Pinpoint the cell where the given text exists, returning its [X, Y] midpoint coordinate. 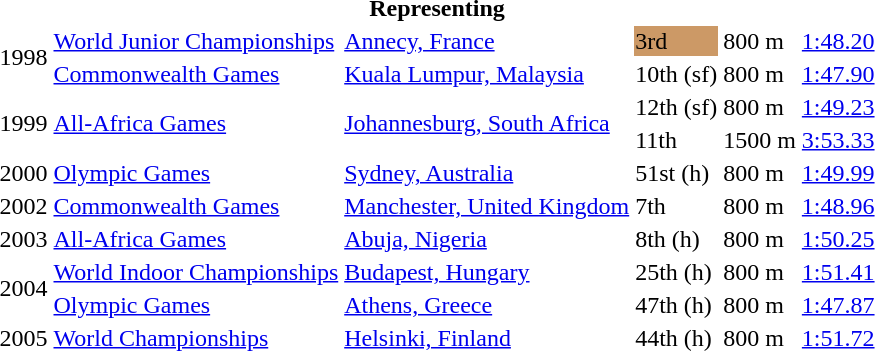
7th [676, 206]
Athens, Greece [487, 305]
3rd [676, 41]
World Indoor Championships [196, 272]
Johannesburg, South Africa [487, 124]
12th (sf) [676, 107]
25th (h) [676, 272]
51st (h) [676, 173]
World Junior Championships [196, 41]
Sydney, Australia [487, 173]
1500 m [760, 140]
11th [676, 140]
Annecy, France [487, 41]
10th (sf) [676, 74]
8th (h) [676, 239]
Budapest, Hungary [487, 272]
Abuja, Nigeria [487, 239]
47th (h) [676, 305]
Kuala Lumpur, Malaysia [487, 74]
Manchester, United Kingdom [487, 206]
